Return (x, y) of the center of cell containing provided text 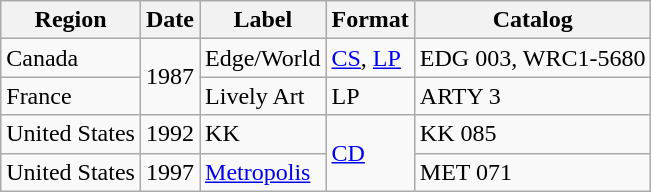
LP (370, 96)
Catalog (532, 20)
1987 (170, 77)
KK (263, 134)
1997 (170, 172)
KK 085 (532, 134)
Label (263, 20)
Format (370, 20)
EDG 003, WRC1-5680 (532, 58)
ARTY 3 (532, 96)
Date (170, 20)
Region (71, 20)
Edge/World (263, 58)
MET 071 (532, 172)
Canada (71, 58)
France (71, 96)
1992 (170, 134)
CS, LP (370, 58)
Metropolis (263, 172)
CD (370, 153)
Lively Art (263, 96)
